Extract the [x, y] coordinate from the center of the cell holding the provided text.  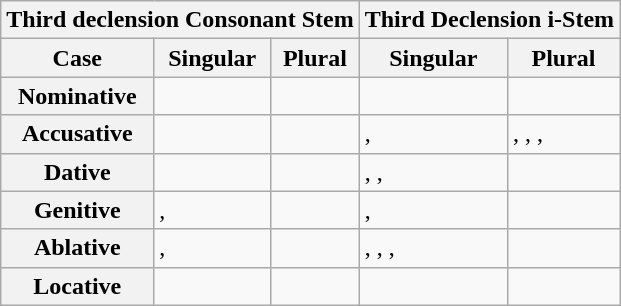
Case [78, 58]
Third Declension i-Stem [489, 20]
Accusative [78, 134]
Dative [78, 172]
, , [433, 172]
Third declension Consonant Stem [180, 20]
Genitive [78, 210]
Nominative [78, 96]
Ablative [78, 248]
Locative [78, 286]
